Locate the cell with the specified text and output its [X, Y] center coordinate. 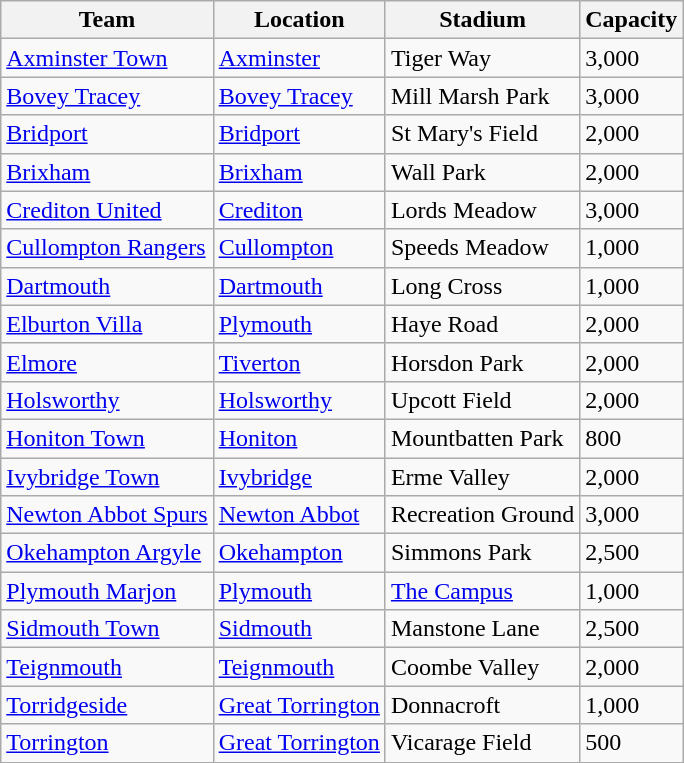
Location [299, 20]
Torridgeside [107, 705]
Honiton Town [107, 438]
Tiverton [299, 362]
Team [107, 20]
Long Cross [482, 286]
Okehampton [299, 553]
Crediton United [107, 210]
Wall Park [482, 172]
Manstone Lane [482, 629]
Axminster [299, 58]
Horsdon Park [482, 362]
Mill Marsh Park [482, 96]
Recreation Ground [482, 515]
Haye Road [482, 324]
Plymouth Marjon [107, 591]
Mountbatten Park [482, 438]
Torrington [107, 743]
Ivybridge [299, 477]
Upcott Field [482, 400]
Sidmouth Town [107, 629]
St Mary's Field [482, 134]
Cullompton Rangers [107, 248]
Ivybridge Town [107, 477]
Tiger Way [482, 58]
Newton Abbot [299, 515]
Elburton Villa [107, 324]
Honiton [299, 438]
Elmore [107, 362]
Capacity [632, 20]
500 [632, 743]
Axminster Town [107, 58]
Crediton [299, 210]
Lords Meadow [482, 210]
Newton Abbot Spurs [107, 515]
Vicarage Field [482, 743]
The Campus [482, 591]
Coombe Valley [482, 667]
Speeds Meadow [482, 248]
Sidmouth [299, 629]
Donnacroft [482, 705]
800 [632, 438]
Stadium [482, 20]
Cullompton [299, 248]
Simmons Park [482, 553]
Erme Valley [482, 477]
Okehampton Argyle [107, 553]
